Return the (x, y) coordinate for the center point of the cell that contains the specified text.  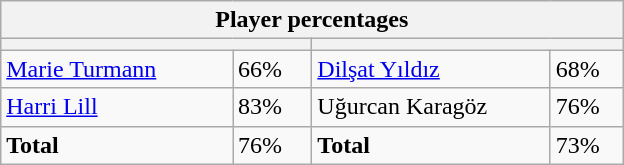
Harri Lill (117, 107)
Uğurcan Karagöz (431, 107)
83% (272, 107)
66% (272, 69)
68% (586, 69)
Dilşat Yıldız (431, 69)
73% (586, 145)
Marie Turmann (117, 69)
Player percentages (312, 20)
